Identify which cell holds the provided text, then report its [X, Y] central coordinate. 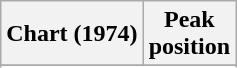
Peakposition [189, 34]
Chart (1974) [72, 34]
